Locate the cell with the specified text and output its (X, Y) center coordinate. 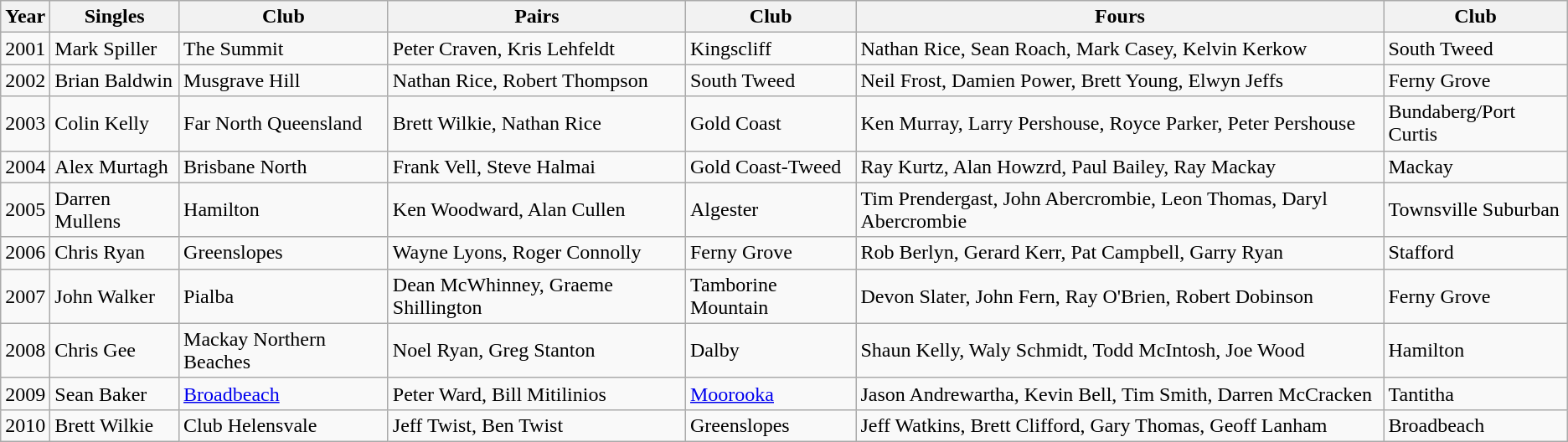
2009 (25, 393)
Moorooka (771, 393)
2002 (25, 80)
Dalby (771, 350)
Brisbane North (284, 167)
Tamborine Mountain (771, 296)
2006 (25, 253)
Peter Ward, Bill Mitilinios (536, 393)
Stafford (1476, 253)
Neil Frost, Damien Power, Brett Young, Elwyn Jeffs (1120, 80)
Devon Slater, John Fern, Ray O'Brien, Robert Dobinson (1120, 296)
Singles (115, 17)
2007 (25, 296)
Year (25, 17)
Ken Murray, Larry Pershouse, Royce Parker, Peter Pershouse (1120, 124)
Mark Spiller (115, 49)
Peter Craven, Kris Lehfeldt (536, 49)
Gold Coast-Tweed (771, 167)
Rob Berlyn, Gerard Kerr, Pat Campbell, Garry Ryan (1120, 253)
Sean Baker (115, 393)
Brett Wilkie (115, 425)
Far North Queensland (284, 124)
Chris Ryan (115, 253)
Darren Mullens (115, 209)
Nathan Rice, Sean Roach, Mark Casey, Kelvin Kerkow (1120, 49)
2003 (25, 124)
Kingscliff (771, 49)
2010 (25, 425)
Pairs (536, 17)
Bundaberg/Port Curtis (1476, 124)
Ken Woodward, Alan Cullen (536, 209)
Algester (771, 209)
Musgrave Hill (284, 80)
Pialba (284, 296)
Noel Ryan, Greg Stanton (536, 350)
Jason Andrewartha, Kevin Bell, Tim Smith, Darren McCracken (1120, 393)
Jeff Watkins, Brett Clifford, Gary Thomas, Geoff Lanham (1120, 425)
Townsville Suburban (1476, 209)
2008 (25, 350)
Ray Kurtz, Alan Howzrd, Paul Bailey, Ray Mackay (1120, 167)
Colin Kelly (115, 124)
Mackay (1476, 167)
Brett Wilkie, Nathan Rice (536, 124)
2005 (25, 209)
Chris Gee (115, 350)
Tantitha (1476, 393)
Gold Coast (771, 124)
The Summit (284, 49)
Wayne Lyons, Roger Connolly (536, 253)
Alex Murtagh (115, 167)
Jeff Twist, Ben Twist (536, 425)
Fours (1120, 17)
John Walker (115, 296)
Dean McWhinney, Graeme Shillington (536, 296)
2004 (25, 167)
2001 (25, 49)
Frank Vell, Steve Halmai (536, 167)
Shaun Kelly, Waly Schmidt, Todd McIntosh, Joe Wood (1120, 350)
Club Helensvale (284, 425)
Tim Prendergast, John Abercrombie, Leon Thomas, Daryl Abercrombie (1120, 209)
Nathan Rice, Robert Thompson (536, 80)
Mackay Northern Beaches (284, 350)
Brian Baldwin (115, 80)
